Provide the (X, Y) coordinate of the cell's center where the given text is located.  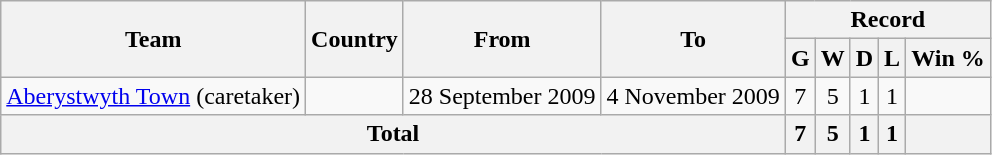
L (892, 58)
28 September 2009 (502, 96)
W (832, 58)
Country (355, 39)
From (502, 39)
To (693, 39)
Record (888, 20)
G (800, 58)
Win % (948, 58)
D (864, 58)
Total (394, 134)
Aberystwyth Town (caretaker) (154, 96)
4 November 2009 (693, 96)
Team (154, 39)
